Return the (X, Y) coordinate for the center point of the cell that contains the specified text.  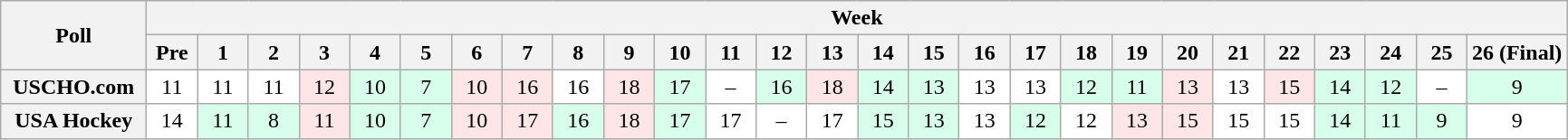
6 (476, 52)
2 (274, 52)
21 (1238, 52)
22 (1289, 52)
4 (375, 52)
5 (426, 52)
Poll (74, 35)
1 (223, 52)
24 (1390, 52)
3 (324, 52)
26 (Final) (1516, 52)
25 (1441, 52)
USA Hockey (74, 121)
19 (1137, 52)
23 (1340, 52)
20 (1188, 52)
USCHO.com (74, 87)
Week (857, 18)
Pre (172, 52)
